Extract the [X, Y] coordinate from the center of the cell holding the provided text.  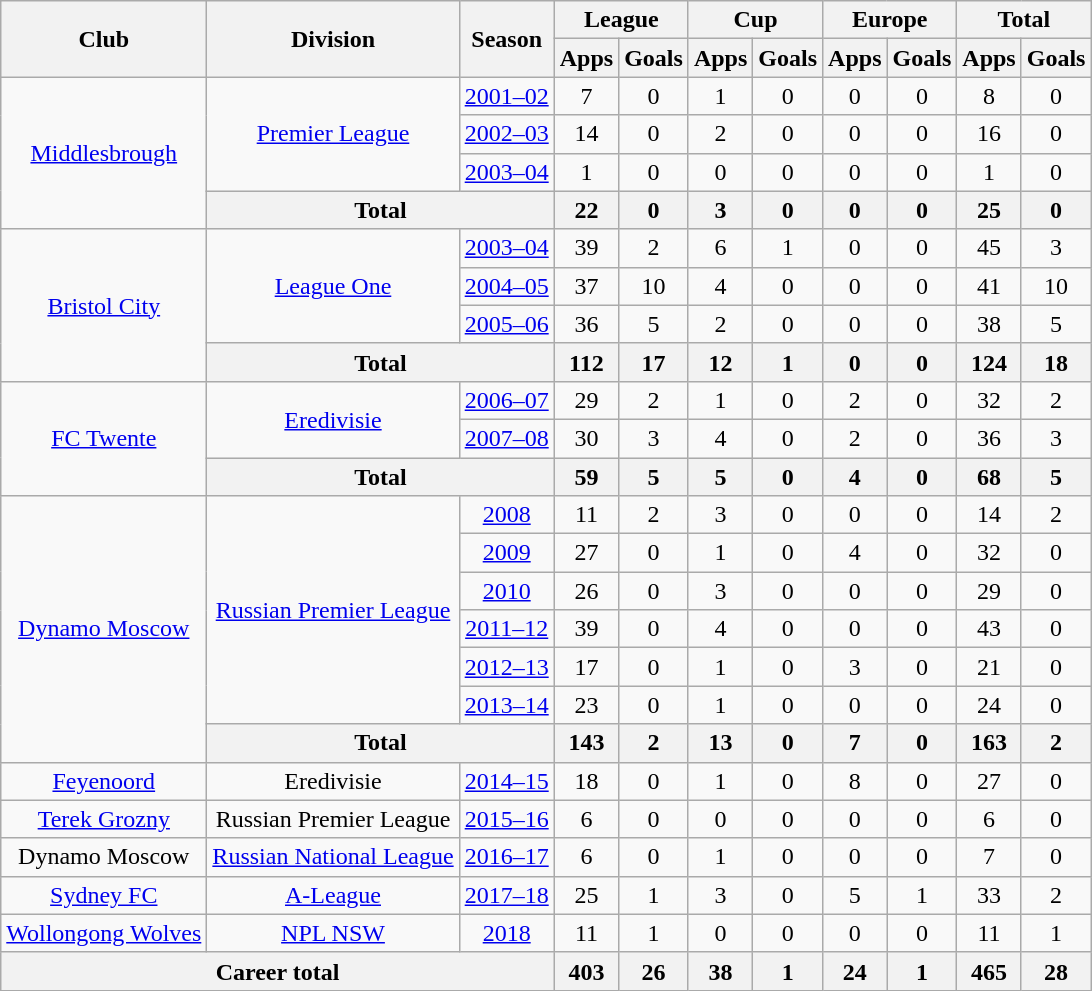
2005–06 [506, 324]
465 [989, 971]
Career total [278, 971]
2011–12 [506, 629]
Terek Grozny [104, 819]
28 [1056, 971]
403 [586, 971]
16 [989, 134]
Premier League [333, 134]
2007–08 [506, 438]
68 [989, 477]
Middlesbrough [104, 153]
30 [586, 438]
Club [104, 39]
2002–03 [506, 134]
45 [989, 248]
112 [586, 362]
2010 [506, 591]
12 [720, 362]
Cup [755, 20]
Russian National League [333, 857]
A-League [333, 895]
Feyenoord [104, 781]
163 [989, 743]
Europe [890, 20]
124 [989, 362]
NPL NSW [333, 933]
37 [586, 286]
Sydney FC [104, 895]
2016–17 [506, 857]
2015–16 [506, 819]
2006–07 [506, 400]
Division [333, 39]
43 [989, 629]
21 [989, 667]
59 [586, 477]
2001–02 [506, 96]
143 [586, 743]
41 [989, 286]
2009 [506, 553]
2012–13 [506, 667]
2018 [506, 933]
23 [586, 705]
22 [586, 210]
33 [989, 895]
FC Twente [104, 438]
Bristol City [104, 305]
2013–14 [506, 705]
2014–15 [506, 781]
2017–18 [506, 895]
Season [506, 39]
Wollongong Wolves [104, 933]
2004–05 [506, 286]
13 [720, 743]
League [621, 20]
League One [333, 286]
2008 [506, 515]
